Output the [X, Y] coordinate of the center of the cell containing the given text.  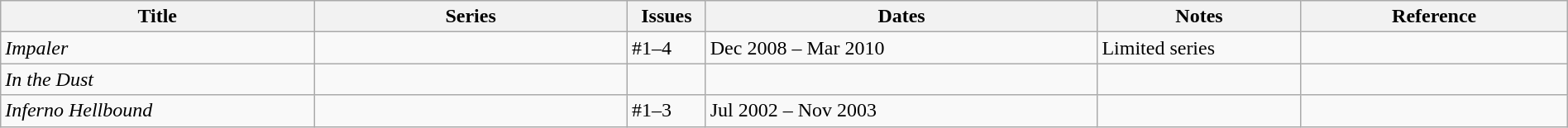
#1–3 [667, 111]
Reference [1434, 17]
Limited series [1199, 48]
Issues [667, 17]
Inferno Hellbound [157, 111]
Notes [1199, 17]
#1–4 [667, 48]
Dates [901, 17]
Title [157, 17]
Dec 2008 – Mar 2010 [901, 48]
In the Dust [157, 79]
Impaler [157, 48]
Series [471, 17]
Jul 2002 – Nov 2003 [901, 111]
